Capture the cell that displays the provided text and extract its (X, Y) central coordinate. 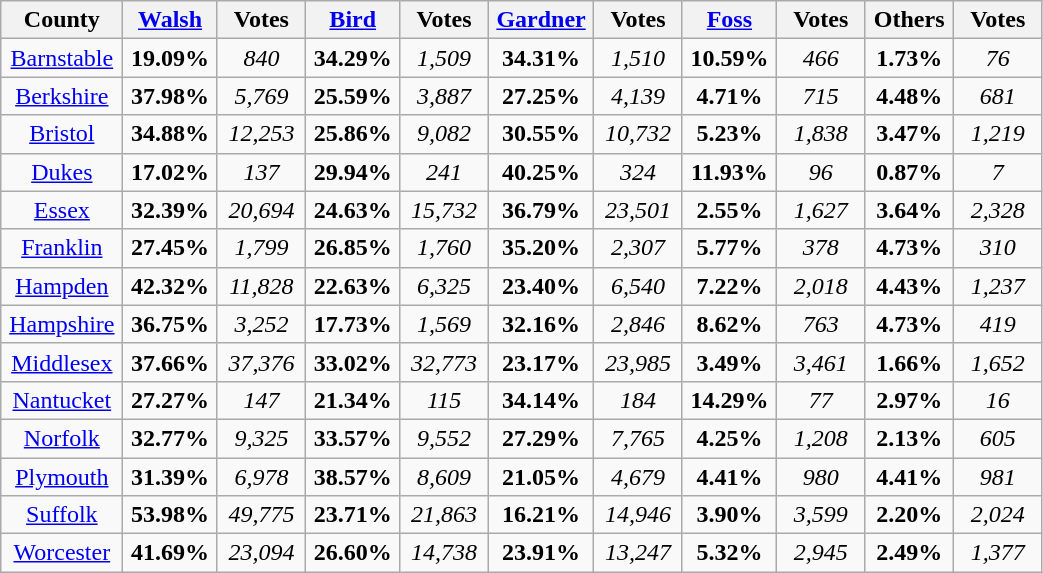
1,510 (638, 58)
53.98% (170, 515)
14.29% (729, 400)
1,838 (820, 134)
2.97% (909, 400)
840 (261, 58)
Essex (62, 210)
21.05% (541, 477)
2,018 (820, 286)
1,799 (261, 248)
22.63% (353, 286)
24.63% (353, 210)
23.71% (353, 515)
2,846 (638, 324)
8.62% (729, 324)
36.75% (170, 324)
3,252 (261, 324)
9,082 (444, 134)
40.25% (541, 172)
County (62, 20)
21,863 (444, 515)
15,732 (444, 210)
981 (998, 477)
241 (444, 172)
184 (638, 400)
Walsh (170, 20)
27.29% (541, 438)
1.73% (909, 58)
76 (998, 58)
35.20% (541, 248)
715 (820, 96)
20,694 (261, 210)
23.40% (541, 286)
26.60% (353, 553)
Bristol (62, 134)
37.98% (170, 96)
32,773 (444, 362)
4.71% (729, 96)
4,679 (638, 477)
1,377 (998, 553)
3.47% (909, 134)
1,569 (444, 324)
Foss (729, 20)
1,760 (444, 248)
11.93% (729, 172)
137 (261, 172)
8,609 (444, 477)
Hampden (62, 286)
16 (998, 400)
Plymouth (62, 477)
38.57% (353, 477)
3,887 (444, 96)
4.25% (729, 438)
Nantucket (62, 400)
96 (820, 172)
7,765 (638, 438)
25.86% (353, 134)
2,328 (998, 210)
1,627 (820, 210)
6,325 (444, 286)
Worcester (62, 553)
3,461 (820, 362)
34.29% (353, 58)
10,732 (638, 134)
5.77% (729, 248)
2,307 (638, 248)
Dukes (62, 172)
37.66% (170, 362)
Berkshire (62, 96)
Norfolk (62, 438)
419 (998, 324)
16.21% (541, 515)
763 (820, 324)
2.55% (729, 210)
31.39% (170, 477)
49,775 (261, 515)
3,599 (820, 515)
34.14% (541, 400)
2,945 (820, 553)
7 (998, 172)
23.91% (541, 553)
Bird (353, 20)
14,738 (444, 553)
1,208 (820, 438)
32.77% (170, 438)
41.69% (170, 553)
1,219 (998, 134)
1.66% (909, 362)
7.22% (729, 286)
4.43% (909, 286)
33.57% (353, 438)
13,247 (638, 553)
Hampshire (62, 324)
Others (909, 20)
6,540 (638, 286)
Middlesex (62, 362)
23,985 (638, 362)
19.09% (170, 58)
11,828 (261, 286)
32.16% (541, 324)
27.27% (170, 400)
9,325 (261, 438)
3.90% (729, 515)
980 (820, 477)
26.85% (353, 248)
605 (998, 438)
Franklin (62, 248)
37,376 (261, 362)
34.31% (541, 58)
36.79% (541, 210)
33.02% (353, 362)
27.25% (541, 96)
0.87% (909, 172)
17.73% (353, 324)
21.34% (353, 400)
5.23% (729, 134)
25.59% (353, 96)
4.48% (909, 96)
34.88% (170, 134)
324 (638, 172)
6,978 (261, 477)
17.02% (170, 172)
2.20% (909, 515)
30.55% (541, 134)
3.64% (909, 210)
Gardner (541, 20)
2.13% (909, 438)
42.32% (170, 286)
466 (820, 58)
32.39% (170, 210)
5,769 (261, 96)
2.49% (909, 553)
12,253 (261, 134)
5.32% (729, 553)
1,652 (998, 362)
23,094 (261, 553)
9,552 (444, 438)
23,501 (638, 210)
Barnstable (62, 58)
4,139 (638, 96)
23.17% (541, 362)
147 (261, 400)
10.59% (729, 58)
3.49% (729, 362)
310 (998, 248)
2,024 (998, 515)
27.45% (170, 248)
Suffolk (62, 515)
29.94% (353, 172)
14,946 (638, 515)
1,237 (998, 286)
378 (820, 248)
115 (444, 400)
77 (820, 400)
1,509 (444, 58)
681 (998, 96)
